Identify which cell holds the provided text, then report its [x, y] central coordinate. 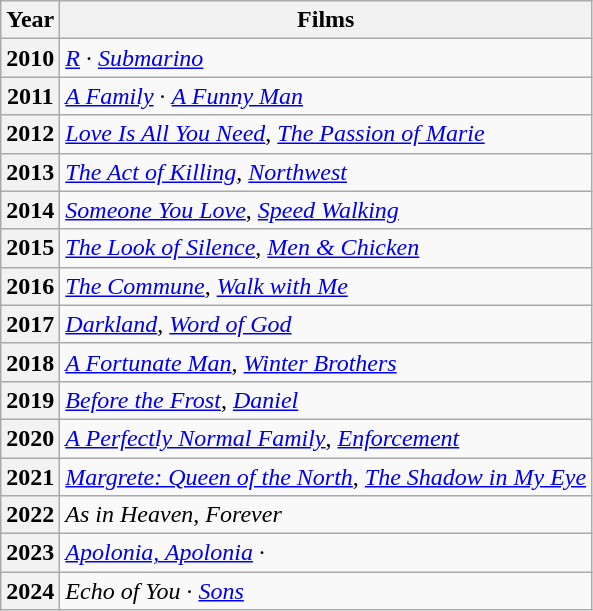
2012 [30, 134]
Before the Frost, Daniel [326, 400]
2019 [30, 400]
2023 [30, 553]
2017 [30, 324]
2015 [30, 248]
2020 [30, 438]
2010 [30, 58]
R · Submarino [326, 58]
2013 [30, 172]
Margrete: Queen of the North, The Shadow in My Eye [326, 477]
Echo of You · Sons [326, 591]
2022 [30, 515]
Year [30, 20]
2011 [30, 96]
Love Is All You Need, The Passion of Marie [326, 134]
The Look of Silence, Men & Chicken [326, 248]
Someone You Love, Speed Walking [326, 210]
2024 [30, 591]
Films [326, 20]
A Fortunate Man, Winter Brothers [326, 362]
The Act of Killing, Northwest [326, 172]
2021 [30, 477]
The Commune, Walk with Me [326, 286]
A Family · A Funny Man [326, 96]
Darkland, Word of God [326, 324]
Apolonia, Apolonia · [326, 553]
As in Heaven, Forever [326, 515]
2016 [30, 286]
2014 [30, 210]
2018 [30, 362]
A Perfectly Normal Family, Enforcement [326, 438]
